Identify which cell holds the provided text, then report its (X, Y) central coordinate. 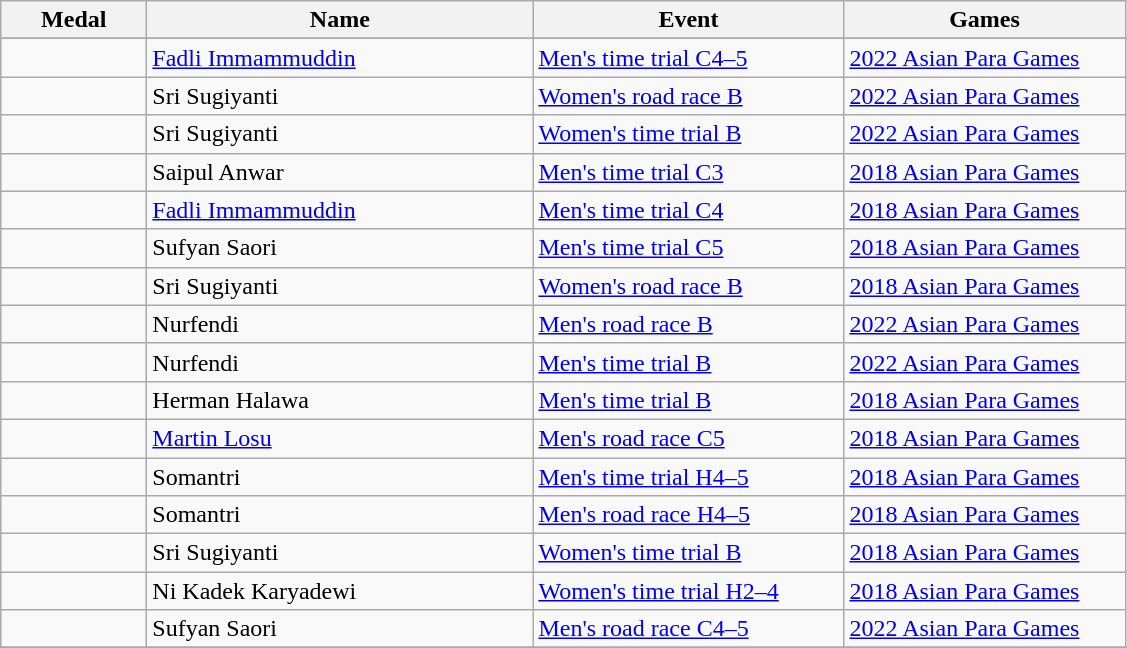
Saipul Anwar (340, 172)
Ni Kadek Karyadewi (340, 591)
Medal (74, 20)
Men's road race H4–5 (688, 515)
Herman Halawa (340, 400)
Event (688, 20)
Men's road race C4–5 (688, 629)
Men's time trial H4–5 (688, 477)
Men's time trial C5 (688, 248)
Martin Losu (340, 438)
Men's time trial C3 (688, 172)
Men's road race C5 (688, 438)
Women's time trial H2–4 (688, 591)
Men's time trial C4 (688, 210)
Men's road race B (688, 324)
Name (340, 20)
Games (984, 20)
Men's time trial C4–5 (688, 58)
